Determine the (x, y) coordinate at the center of the cell enclosing the given text.  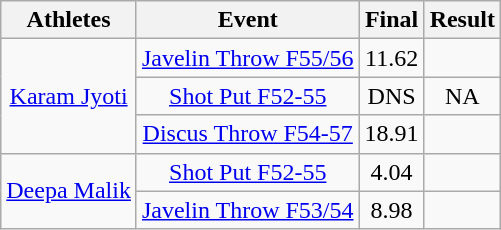
Result (462, 20)
Final (392, 20)
11.62 (392, 58)
Karam Jyoti (69, 96)
18.91 (392, 134)
Javelin Throw F53/54 (248, 210)
Event (248, 20)
Athletes (69, 20)
8.98 (392, 210)
4.04 (392, 172)
Deepa Malik (69, 191)
DNS (392, 96)
Discus Throw F54-57 (248, 134)
NA (462, 96)
Javelin Throw F55/56 (248, 58)
